Detect which cell encompasses the target text, then output its [x, y] center coordinate. 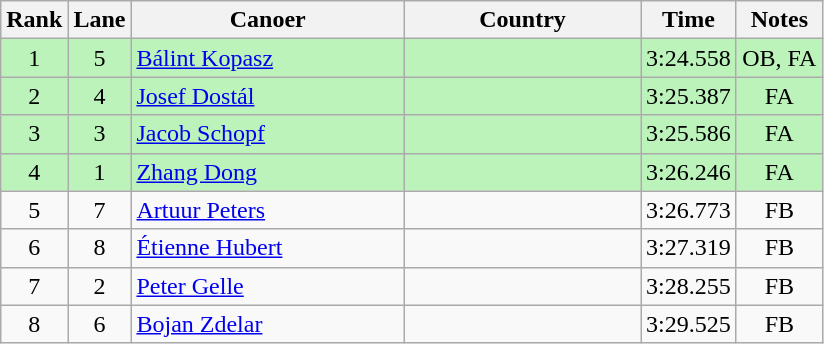
3:28.255 [689, 286]
OB, FA [779, 58]
3:27.319 [689, 248]
3:26.246 [689, 172]
Notes [779, 20]
Josef Dostál [268, 96]
Rank [34, 20]
3:29.525 [689, 324]
3:25.586 [689, 134]
Bálint Kopasz [268, 58]
Bojan Zdelar [268, 324]
Country [522, 20]
Peter Gelle [268, 286]
Jacob Schopf [268, 134]
Time [689, 20]
Zhang Dong [268, 172]
Artuur Peters [268, 210]
3:24.558 [689, 58]
3:25.387 [689, 96]
Lane [100, 20]
Étienne Hubert [268, 248]
Canoer [268, 20]
3:26.773 [689, 210]
